Scan for the cell matching the given text and deliver its [x, y] coordinate at center. 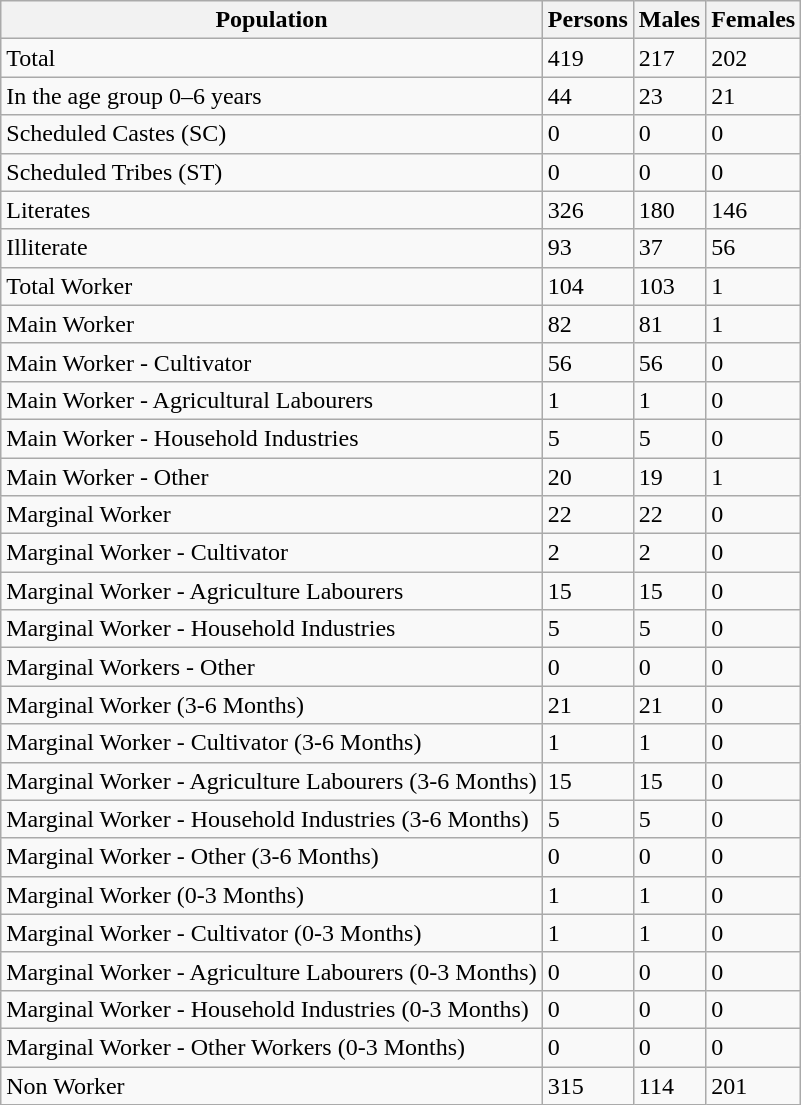
Main Worker - Household Industries [272, 438]
Marginal Worker - Agriculture Labourers [272, 591]
Marginal Worker - Cultivator (3-6 Months) [272, 743]
326 [588, 210]
Scheduled Castes (SC) [272, 134]
Marginal Worker - Cultivator [272, 553]
Marginal Worker (3-6 Months) [272, 705]
Marginal Worker [272, 515]
82 [588, 324]
Scheduled Tribes (ST) [272, 172]
217 [669, 58]
Marginal Worker - Other Workers (0-3 Months) [272, 1047]
Total Worker [272, 286]
Main Worker - Other [272, 477]
Females [754, 20]
Literates [272, 210]
Total [272, 58]
Marginal Worker - Agriculture Labourers (0-3 Months) [272, 971]
Males [669, 20]
23 [669, 96]
Main Worker - Agricultural Labourers [272, 400]
In the age group 0–6 years [272, 96]
104 [588, 286]
Non Worker [272, 1085]
20 [588, 477]
146 [754, 210]
419 [588, 58]
315 [588, 1085]
37 [669, 248]
Population [272, 20]
180 [669, 210]
Marginal Worker - Agriculture Labourers (3-6 Months) [272, 781]
202 [754, 58]
Persons [588, 20]
44 [588, 96]
Main Worker [272, 324]
114 [669, 1085]
Marginal Worker - Household Industries [272, 629]
103 [669, 286]
Marginal Worker (0-3 Months) [272, 895]
Marginal Workers - Other [272, 667]
Marginal Worker - Household Industries (3-6 Months) [272, 819]
Marginal Worker - Other (3-6 Months) [272, 857]
Main Worker - Cultivator [272, 362]
201 [754, 1085]
93 [588, 248]
Marginal Worker - Household Industries (0-3 Months) [272, 1009]
Marginal Worker - Cultivator (0-3 Months) [272, 933]
19 [669, 477]
Illiterate [272, 248]
81 [669, 324]
